Pinpoint the cell where the given text exists, returning its [x, y] midpoint coordinate. 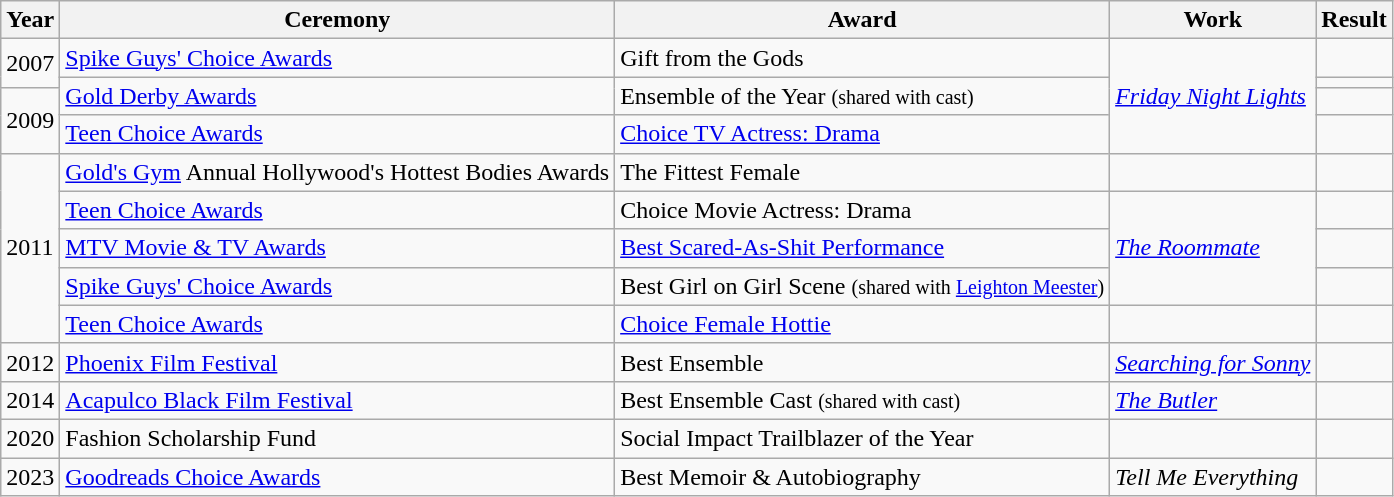
Best Ensemble [862, 362]
Gift from the Gods [862, 58]
Award [862, 20]
Gold Derby Awards [338, 96]
The Fittest Female [862, 172]
Result [1354, 20]
Ceremony [338, 20]
MTV Movie & TV Awards [338, 248]
2012 [30, 362]
Tell Me Everything [1213, 477]
Best Girl on Girl Scene (shared with Leighton Meester) [862, 286]
Acapulco Black Film Festival [338, 400]
Searching for Sonny [1213, 362]
Phoenix Film Festival [338, 362]
Work [1213, 20]
Goodreads Choice Awards [338, 477]
Best Memoir & Autobiography [862, 477]
2023 [30, 477]
Choice Female Hottie [862, 324]
2009 [30, 120]
Choice TV Actress: Drama [862, 134]
Choice Movie Actress: Drama [862, 210]
Year [30, 20]
Friday Night Lights [1213, 96]
Best Scared-As-Shit Performance [862, 248]
2011 [30, 248]
2014 [30, 400]
The Roommate [1213, 248]
2020 [30, 438]
Gold's Gym Annual Hollywood's Hottest Bodies Awards [338, 172]
Fashion Scholarship Fund [338, 438]
Best Ensemble Cast (shared with cast) [862, 400]
The Butler [1213, 400]
Social Impact Trailblazer of the Year [862, 438]
2007 [30, 64]
Ensemble of the Year (shared with cast) [862, 96]
